Provide the (x, y) coordinate of the cell's center where the given text is located.  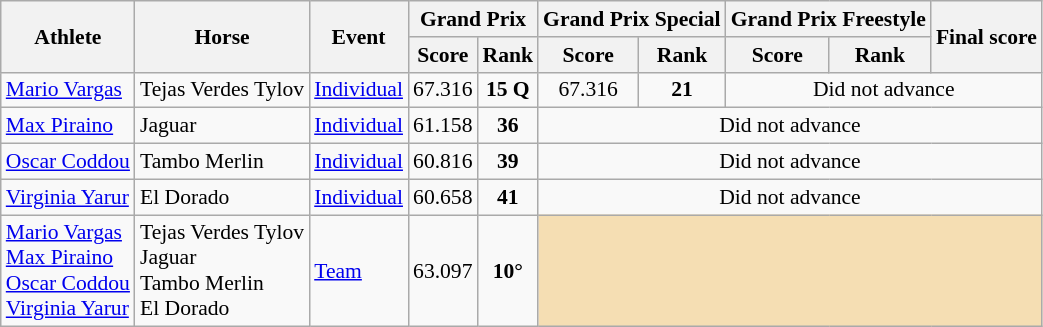
Grand Prix Special (632, 19)
63.097 (442, 271)
Tejas Verdes TylovJaguarTambo MerlinEl Dorado (222, 271)
Mario Vargas (68, 90)
21 (682, 90)
Jaguar (222, 126)
Tejas Verdes Tylov (222, 90)
60.658 (442, 197)
15 Q (508, 90)
36 (508, 126)
Oscar Coddou (68, 162)
Max Piraino (68, 126)
61.158 (442, 126)
Athlete (68, 36)
El Dorado (222, 197)
Tambo Merlin (222, 162)
Horse (222, 36)
Grand Prix Freestyle (828, 19)
41 (508, 197)
Virginia Yarur (68, 197)
Grand Prix (473, 19)
Mario VargasMax PirainoOscar CoddouVirginia Yarur (68, 271)
Team (358, 271)
Event (358, 36)
39 (508, 162)
10° (508, 271)
60.816 (442, 162)
Final score (986, 36)
